Extract the (X, Y) coordinate from the center of the cell holding the provided text.  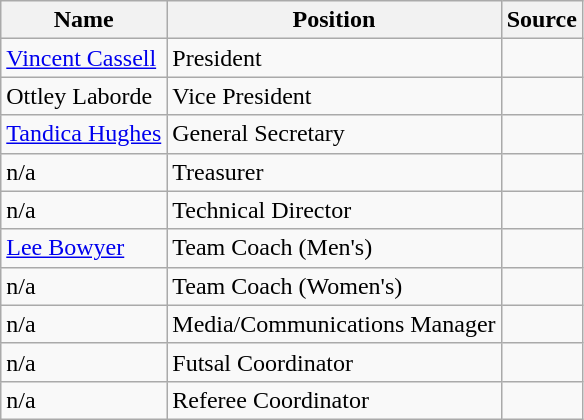
Source (542, 20)
President (334, 58)
Technical Director (334, 210)
Media/Communications Manager (334, 324)
Vice President (334, 96)
General Secretary (334, 134)
Vincent Cassell (84, 58)
Team Coach (Women's) (334, 286)
Team Coach (Men's) (334, 248)
Treasurer (334, 172)
Lee Bowyer (84, 248)
Futsal Coordinator (334, 362)
Position (334, 20)
Name (84, 20)
Referee Coordinator (334, 400)
Ottley Laborde (84, 96)
Tandica Hughes (84, 134)
